Output the [X, Y] coordinate of the center of the cell containing the given text.  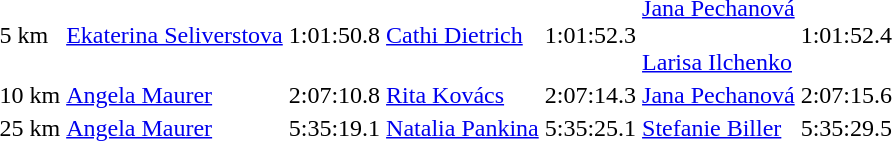
Angela Maurer [175, 95]
Jana Pechanová [719, 95]
2:07:14.3 [590, 95]
2:07:10.8 [334, 95]
Rita Kovács [463, 95]
